Detect which cell encompasses the target text, then output its (x, y) center coordinate. 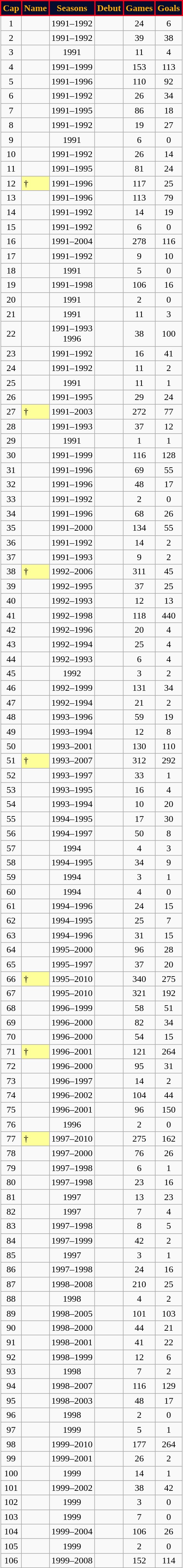
1993–2001 (72, 746)
49 (11, 732)
278 (140, 241)
1991–2004 (72, 241)
94 (11, 1386)
Cap (11, 8)
150 (169, 1110)
1998–2001 (72, 1342)
1998–2003 (72, 1401)
1998–2005 (72, 1313)
46 (11, 688)
80 (11, 1182)
64 (11, 950)
340 (140, 979)
43 (11, 644)
78 (11, 1153)
85 (11, 1255)
1993–1997 (72, 775)
121 (140, 1051)
Games (140, 8)
1999–2002 (72, 1488)
74 (11, 1095)
1995–1997 (72, 964)
73 (11, 1080)
152 (140, 1560)
56 (11, 833)
40 (11, 601)
Debut (109, 8)
1992–1995 (72, 586)
53 (11, 790)
99 (11, 1459)
1993–1995 (72, 790)
70 (11, 1037)
90 (11, 1328)
272 (140, 411)
312 (140, 761)
75 (11, 1110)
63 (11, 935)
72 (11, 1066)
1998–2008 (72, 1284)
292 (169, 761)
177 (140, 1444)
1991–2000 (72, 528)
1994–1997 (72, 833)
71 (11, 1051)
1999–2001 (72, 1459)
118 (140, 615)
97 (11, 1430)
Seasons (72, 8)
1997–2010 (72, 1139)
1996–1999 (72, 1008)
83 (11, 1226)
210 (140, 1284)
32 (11, 484)
1998–1999 (72, 1357)
1997–2000 (72, 1153)
128 (169, 455)
88 (11, 1299)
1991–19931996 (72, 334)
105 (11, 1546)
60 (11, 891)
311 (140, 572)
1992–1999 (72, 688)
36 (11, 543)
1996–1997 (72, 1080)
52 (11, 775)
1993–2007 (72, 761)
1992–1998 (72, 615)
1998–2007 (72, 1386)
91 (11, 1342)
1999–2004 (72, 1531)
129 (169, 1386)
61 (11, 906)
1996–2002 (72, 1095)
98 (11, 1444)
1993–1996 (72, 717)
1991–1998 (72, 285)
1997–1999 (72, 1241)
62 (11, 921)
114 (169, 1560)
89 (11, 1313)
1995–2000 (72, 950)
440 (169, 615)
Goals (169, 8)
117 (140, 183)
87 (11, 1284)
57 (11, 848)
1998–2000 (72, 1328)
321 (140, 993)
1992 (72, 674)
162 (169, 1139)
93 (11, 1372)
102 (11, 1502)
1999–2010 (72, 1444)
47 (11, 703)
1996 (72, 1124)
65 (11, 964)
1991–2003 (72, 411)
1992–2006 (72, 572)
Name (36, 8)
131 (140, 688)
66 (11, 979)
134 (140, 528)
130 (140, 746)
84 (11, 1241)
192 (169, 993)
1999–2008 (72, 1560)
35 (11, 528)
153 (140, 67)
1992–1996 (72, 630)
67 (11, 993)
